Detect which cell encompasses the target text, then output its (x, y) center coordinate. 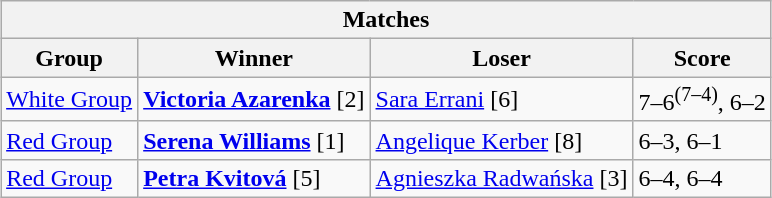
Winner (254, 58)
White Group (70, 100)
Loser (502, 58)
Sara Errani [6] (502, 100)
Score (702, 58)
Serena Williams [1] (254, 140)
6–3, 6–1 (702, 140)
6–4, 6–4 (702, 178)
Angelique Kerber [8] (502, 140)
Agnieszka Radwańska [3] (502, 178)
7–6(7–4), 6–2 (702, 100)
Petra Kvitová [5] (254, 178)
Matches (386, 20)
Group (70, 58)
Victoria Azarenka [2] (254, 100)
